Return the [X, Y] coordinate for the center point of the cell that contains the specified text.  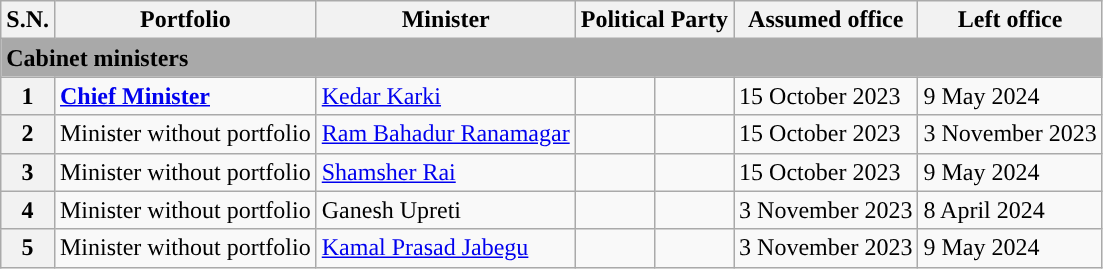
8 April 2024 [1010, 210]
Portfolio [185, 20]
Ram Bahadur Ranamagar [446, 134]
2 [28, 134]
3 [28, 172]
Chief Minister [185, 96]
Shamsher Rai [446, 172]
Kedar Karki [446, 96]
Left office [1010, 20]
4 [28, 210]
S.N. [28, 20]
Kamal Prasad Jabegu [446, 248]
Ganesh Upreti [446, 210]
Political Party [654, 20]
Assumed office [826, 20]
5 [28, 248]
Minister [446, 20]
1 [28, 96]
Cabinet ministers [552, 58]
